Pinpoint the cell where the given text exists, returning its (x, y) midpoint coordinate. 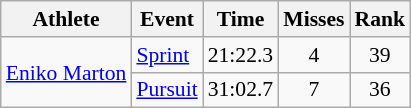
Rank (380, 19)
21:22.3 (240, 55)
Event (166, 19)
36 (380, 90)
Pursuit (166, 90)
7 (314, 90)
Eniko Marton (66, 72)
4 (314, 55)
31:02.7 (240, 90)
Misses (314, 19)
Time (240, 19)
Sprint (166, 55)
39 (380, 55)
Athlete (66, 19)
